Search for the cell housing the specified text and yield its (X, Y) center coordinate. 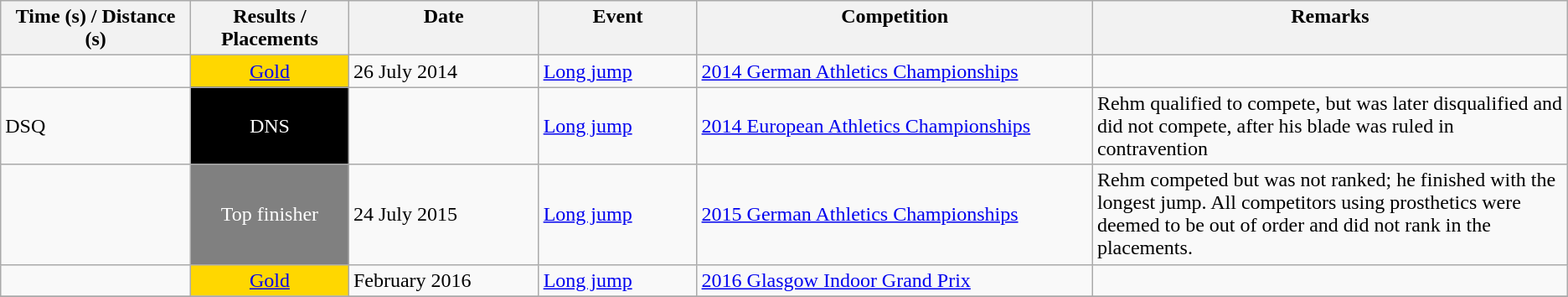
Rehm qualified to compete, but was later disqualified and did not compete, after his blade was ruled in contravention (1330, 126)
DSQ (95, 126)
Time (s) / Distance (s) (95, 29)
26 July 2014 (444, 71)
February 2016 (444, 280)
Top finisher (270, 215)
Results / Placements (270, 29)
Remarks (1330, 29)
Event (618, 29)
2014 German Athletics Championships (895, 71)
Date (444, 29)
2015 German Athletics Championships (895, 215)
2014 European Athletics Championships (895, 126)
Competition (895, 29)
2016 Glasgow Indoor Grand Prix (895, 280)
DNS (270, 126)
24 July 2015 (444, 215)
